Return [x, y] of the center of cell containing provided text 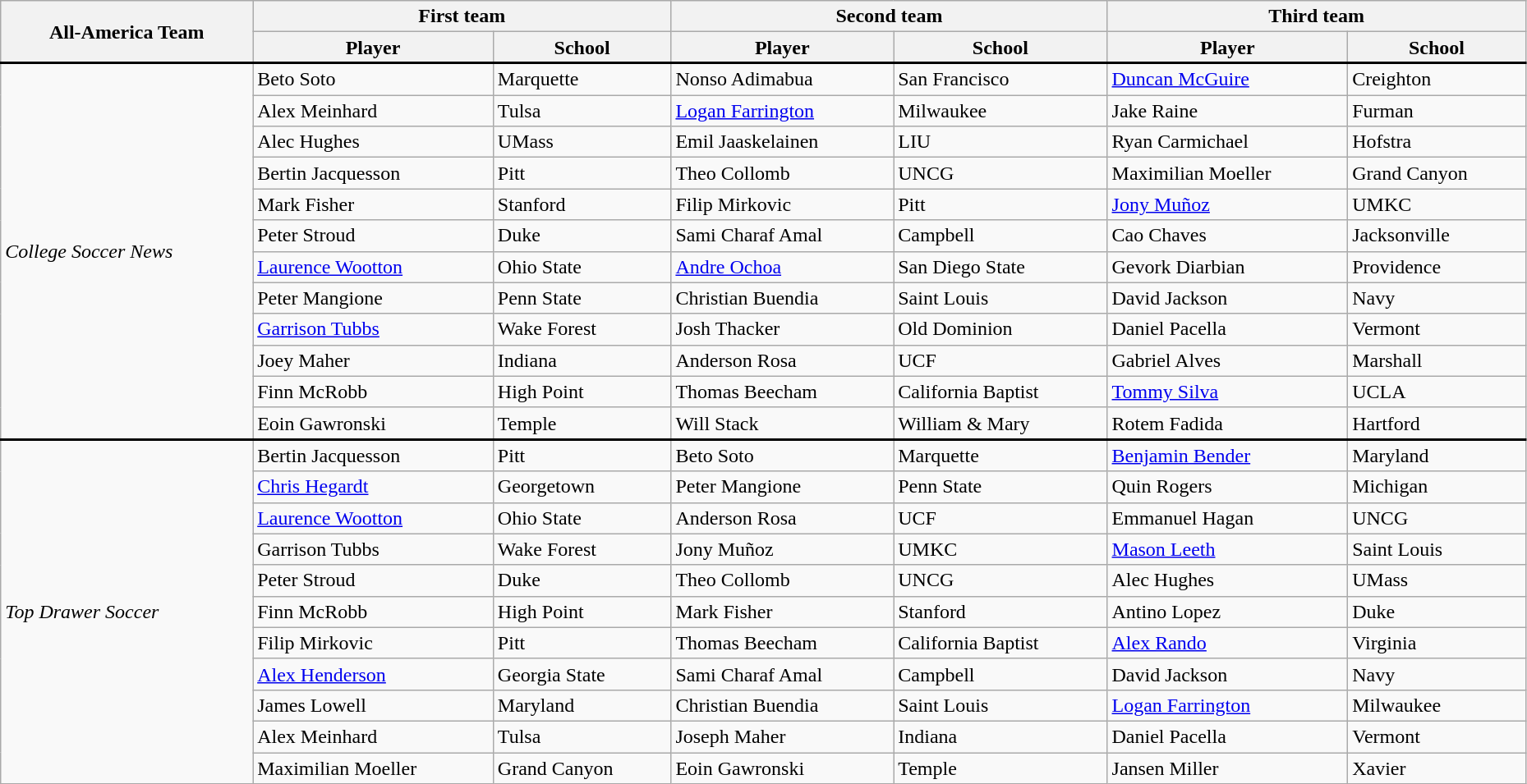
Top Drawer Soccer [126, 611]
Tommy Silva [1227, 392]
Jake Raine [1227, 111]
Alex Henderson [373, 674]
Xavier [1437, 768]
Third team [1316, 16]
Nonso Adimabua [782, 79]
Duncan McGuire [1227, 79]
Gabriel Alves [1227, 360]
San Diego State [1000, 267]
Hofstra [1437, 142]
Georgetown [582, 487]
Virginia [1437, 643]
First team [462, 16]
Jansen Miller [1227, 768]
Chris Hegardt [373, 487]
Hartford [1437, 424]
Ryan Carmichael [1227, 142]
Rotem Fadida [1227, 424]
Mason Leeth [1227, 549]
Jacksonville [1437, 236]
Andre Ochoa [782, 267]
Providence [1437, 267]
College Soccer News [126, 251]
UCLA [1437, 392]
Josh Thacker [782, 329]
Antino Lopez [1227, 612]
Quin Rogers [1227, 487]
Second team [889, 16]
Alex Rando [1227, 643]
Gevork Diarbian [1227, 267]
Will Stack [782, 424]
Benjamin Bender [1227, 455]
Cao Chaves [1227, 236]
Old Dominion [1000, 329]
Marshall [1437, 360]
Furman [1437, 111]
James Lowell [373, 705]
LIU [1000, 142]
Emmanuel Hagan [1227, 518]
Joseph Maher [782, 736]
William & Mary [1000, 424]
San Francisco [1000, 79]
Michigan [1437, 487]
Joey Maher [373, 360]
All-America Team [126, 32]
Creighton [1437, 79]
Georgia State [582, 674]
Emil Jaaskelainen [782, 142]
